Identify which cell holds the provided text, then report its [X, Y] central coordinate. 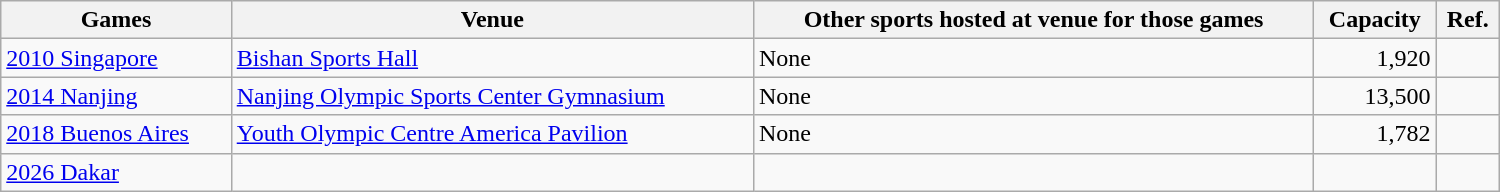
2018 Buenos Aires [116, 134]
2026 Dakar [116, 172]
Nanjing Olympic Sports Center Gymnasium [492, 96]
Venue [492, 20]
Ref. [1468, 20]
13,500 [1376, 96]
Other sports hosted at venue for those games [1033, 20]
Youth Olympic Centre America Pavilion [492, 134]
2010 Singapore [116, 58]
2014 Nanjing [116, 96]
Games [116, 20]
1,782 [1376, 134]
Bishan Sports Hall [492, 58]
Capacity [1376, 20]
1,920 [1376, 58]
